Return (X, Y) of the center of cell containing provided text 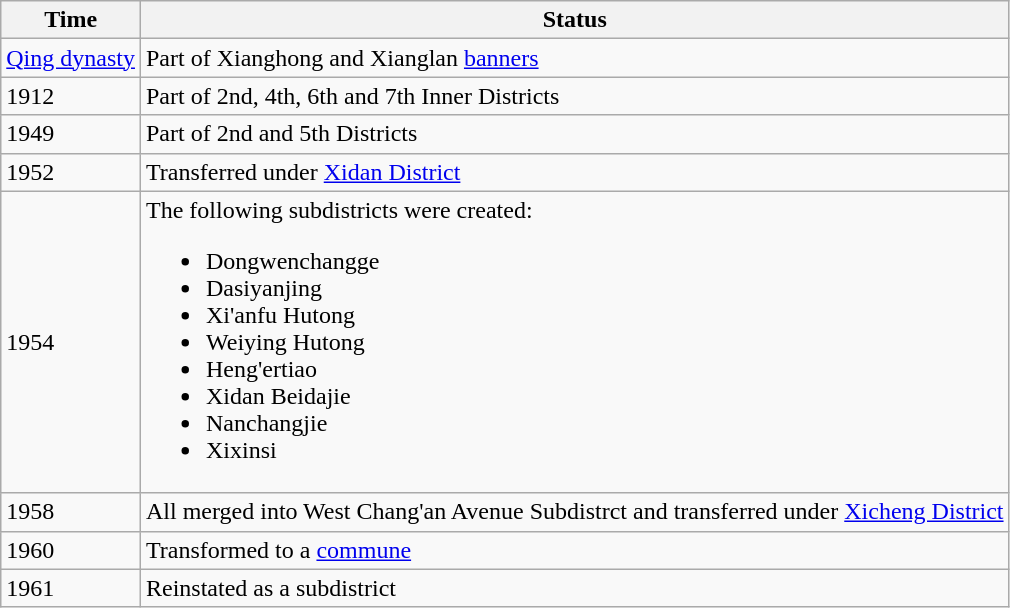
1912 (71, 96)
Status (574, 20)
Part of 2nd and 5th Districts (574, 134)
Transformed to a commune (574, 550)
All merged into West Chang'an Avenue Subdistrct and transferred under Xicheng District (574, 512)
1954 (71, 342)
Transferred under Xidan District (574, 172)
1958 (71, 512)
Part of 2nd, 4th, 6th and 7th Inner Districts (574, 96)
1952 (71, 172)
Time (71, 20)
1960 (71, 550)
Part of Xianghong and Xianglan banners (574, 58)
1949 (71, 134)
Reinstated as a subdistrict (574, 588)
1961 (71, 588)
The following subdistricts were created:DongwenchanggeDasiyanjingXi'anfu HutongWeiying HutongHeng'ertiaoXidan BeidajieNanchangjieXixinsi (574, 342)
Qing dynasty (71, 58)
